Determine the (X, Y) coordinate at the center of the cell enclosing the given text.  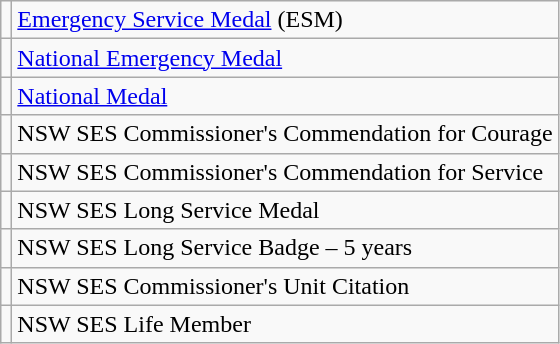
NSW SES Commissioner's Commendation for Service (285, 172)
NSW SES Life Member (285, 324)
Emergency Service Medal (ESM) (285, 20)
National Emergency Medal (285, 58)
NSW SES Long Service Medal (285, 210)
NSW SES Commissioner's Unit Citation (285, 286)
NSW SES Commissioner's Commendation for Courage (285, 134)
NSW SES Long Service Badge – 5 years (285, 248)
National Medal (285, 96)
